Pinpoint the cell where the given text exists, returning its (X, Y) midpoint coordinate. 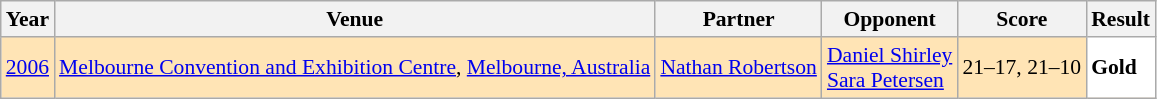
Score (1022, 19)
2006 (28, 68)
Result (1120, 19)
Nathan Robertson (738, 68)
Gold (1120, 68)
Partner (738, 19)
Opponent (890, 19)
Melbourne Convention and Exhibition Centre, Melbourne, Australia (354, 68)
Daniel Shirley Sara Petersen (890, 68)
Year (28, 19)
21–17, 21–10 (1022, 68)
Venue (354, 19)
